Capture the cell that displays the provided text and extract its [x, y] central coordinate. 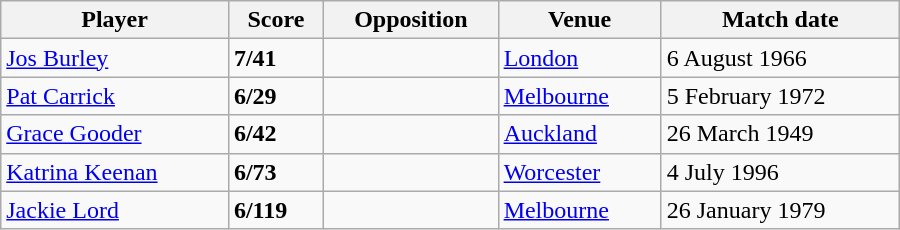
Match date [780, 20]
Auckland [580, 134]
Pat Carrick [115, 96]
Opposition [411, 20]
Worcester [580, 172]
6 August 1966 [780, 58]
6/73 [276, 172]
Jos Burley [115, 58]
26 January 1979 [780, 210]
7/41 [276, 58]
Grace Gooder [115, 134]
6/119 [276, 210]
London [580, 58]
26 March 1949 [780, 134]
Score [276, 20]
5 February 1972 [780, 96]
6/29 [276, 96]
Player [115, 20]
4 July 1996 [780, 172]
Jackie Lord [115, 210]
6/42 [276, 134]
Katrina Keenan [115, 172]
Venue [580, 20]
